Search for the cell housing the specified text and yield its [X, Y] center coordinate. 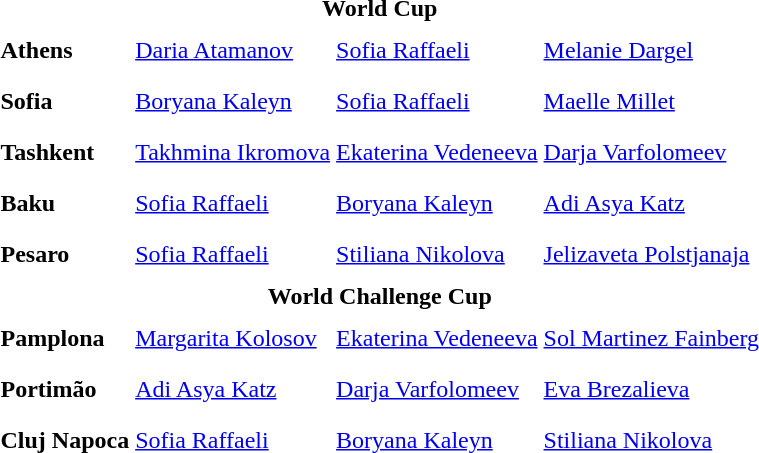
Daria Atamanov [233, 50]
Takhmina Ikromova [233, 152]
Margarita Kolosov [233, 338]
Adi Asya Katz [233, 389]
Stiliana Nikolova [437, 254]
Darja Varfolomeev [437, 389]
